Locate the cell with the specified text and output its (X, Y) center coordinate. 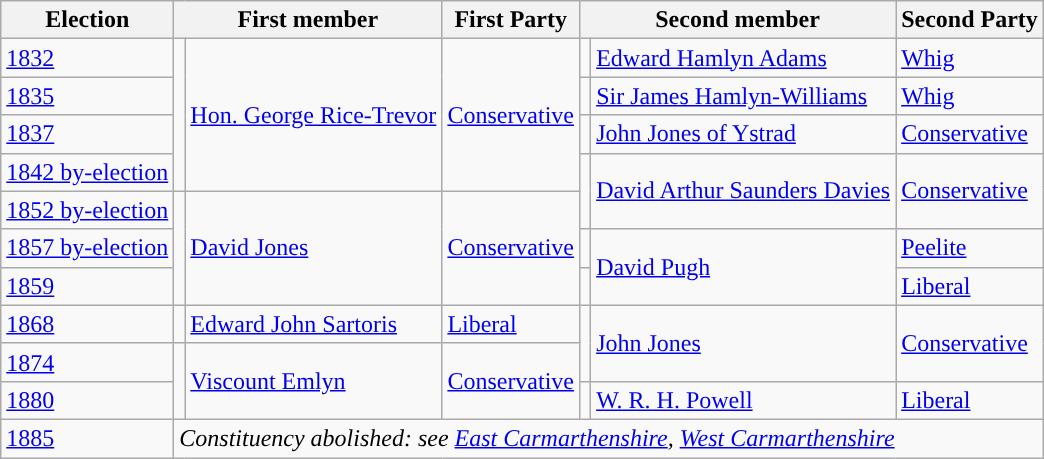
1852 by-election (88, 210)
Edward Hamlyn Adams (744, 58)
1835 (88, 96)
1857 by-election (88, 248)
1874 (88, 362)
1859 (88, 286)
David Jones (314, 248)
Second Party (970, 20)
Peelite (970, 248)
1837 (88, 134)
John Jones (744, 343)
Sir James Hamlyn-Williams (744, 96)
First member (308, 20)
Election (88, 20)
1880 (88, 400)
1832 (88, 58)
Second member (738, 20)
Constituency abolished: see East Carmarthenshire, West Carmarthenshire (609, 438)
W. R. H. Powell (744, 400)
David Arthur Saunders Davies (744, 191)
First Party (511, 20)
1842 by-election (88, 172)
John Jones of Ystrad (744, 134)
Hon. George Rice-Trevor (314, 115)
1868 (88, 324)
Viscount Emlyn (314, 381)
David Pugh (744, 267)
1885 (88, 438)
Edward John Sartoris (314, 324)
